Search for the cell housing the specified text and yield its (X, Y) center coordinate. 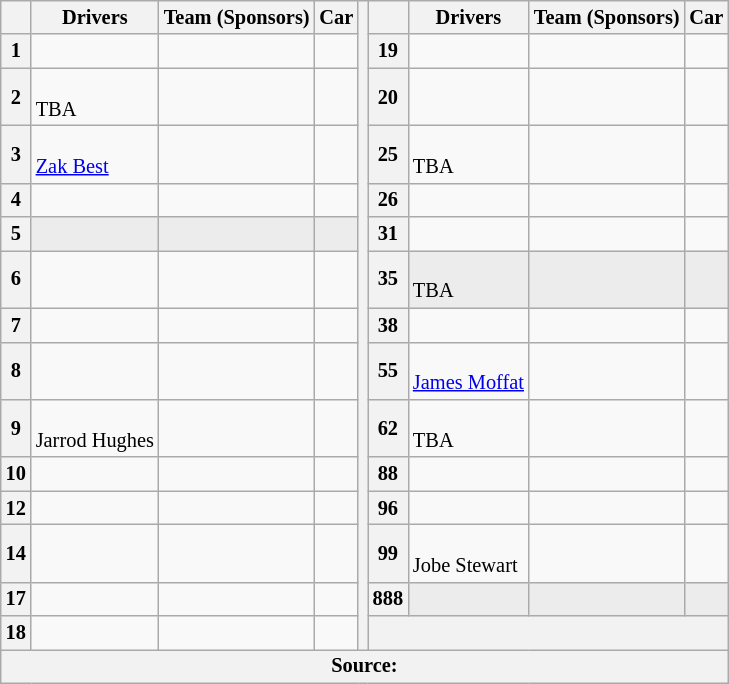
35 (388, 279)
Jobe Stewart (468, 553)
2 (16, 97)
Source: (364, 666)
62 (388, 428)
4 (16, 200)
14 (16, 553)
31 (388, 234)
8 (16, 371)
Zak Best (95, 154)
99 (388, 553)
20 (388, 97)
12 (16, 508)
96 (388, 508)
Jarrod Hughes (95, 428)
6 (16, 279)
38 (388, 325)
25 (388, 154)
19 (388, 51)
888 (388, 599)
James Moffat (468, 371)
88 (388, 474)
7 (16, 325)
10 (16, 474)
26 (388, 200)
1 (16, 51)
9 (16, 428)
55 (388, 371)
18 (16, 633)
3 (16, 154)
5 (16, 234)
17 (16, 599)
